Provide the (X, Y) coordinate of the cell's center where the given text is located.  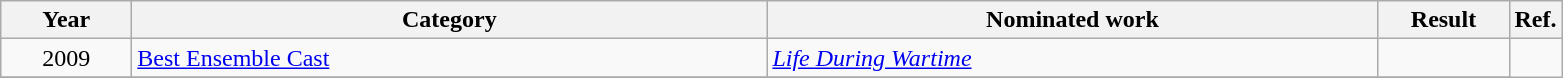
Year (66, 20)
Life During Wartime (1072, 58)
Result (1444, 20)
Nominated work (1072, 20)
Ref. (1536, 20)
2009 (66, 58)
Category (450, 20)
Best Ensemble Cast (450, 58)
